For the text-containing cell, return its midpoint in (X, Y) coordinate format. 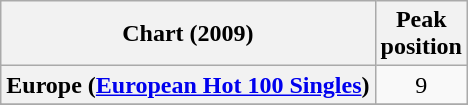
9 (421, 85)
Europe (European Hot 100 Singles) (188, 85)
Peakposition (421, 34)
Chart (2009) (188, 34)
